Pinpoint the cell where the given text exists, returning its [X, Y] midpoint coordinate. 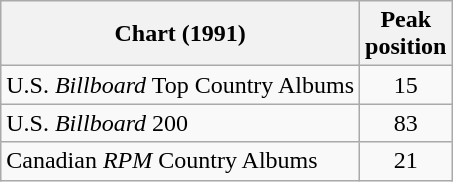
21 [406, 161]
15 [406, 85]
Canadian RPM Country Albums [180, 161]
U.S. Billboard 200 [180, 123]
Chart (1991) [180, 34]
83 [406, 123]
U.S. Billboard Top Country Albums [180, 85]
Peakposition [406, 34]
